Locate the cell with the specified text and output its [X, Y] center coordinate. 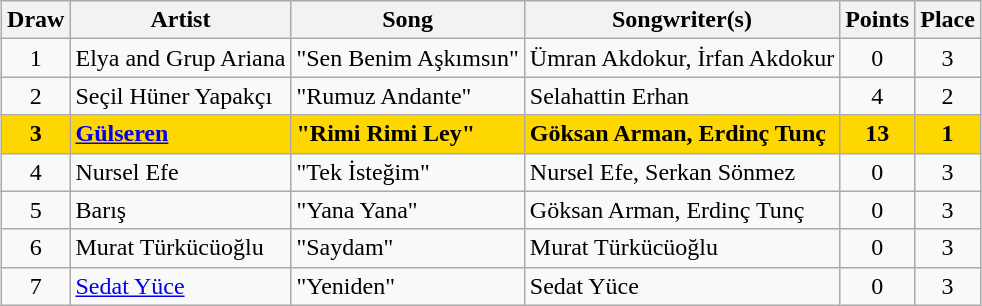
Barış [180, 210]
Gülseren [180, 134]
"Rimi Rimi Ley" [408, 134]
7 [36, 286]
Seçil Hüner Yapakçı [180, 96]
6 [36, 248]
"Yana Yana" [408, 210]
5 [36, 210]
Elya and Grup Ariana [180, 58]
Songwriter(s) [682, 20]
"Tek İsteğim" [408, 172]
Points [878, 20]
Song [408, 20]
Ümran Akdokur, İrfan Akdokur [682, 58]
"Sen Benim Aşkımsın" [408, 58]
13 [878, 134]
Nursel Efe, Serkan Sönmez [682, 172]
"Yeniden" [408, 286]
Draw [36, 20]
Artist [180, 20]
Selahattin Erhan [682, 96]
"Saydam" [408, 248]
Nursel Efe [180, 172]
Place [948, 20]
"Rumuz Andante" [408, 96]
